Find where the given text appears and provide that cell's center as (X, Y) coordinate. 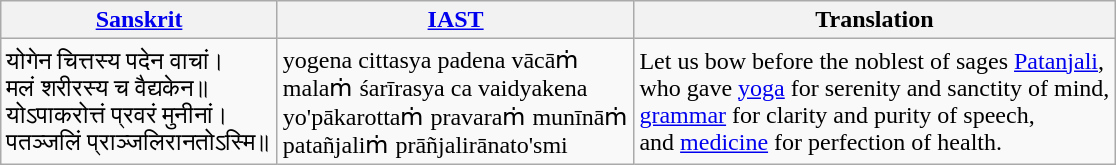
IAST (456, 20)
Sanskrit (140, 20)
yogena cittasya padena vācāṁ malaṁ śarīrasya ca vaidyakenayo'pākarottaṁ pravaraṁ munīnāṁpatañjaliṁ prāñjalirānato'smi (456, 102)
Translation (874, 20)
योगेन चित्तस्य पदेन वाचां।मलं शरीरस्य च वैद्यकेन॥योऽपाकरोत्तं प्रवरं मुनीनां।पतञ्जलिं प्राञ्जलिरानतोऽस्मि॥ (140, 102)
